Capture the cell that displays the provided text and extract its [x, y] central coordinate. 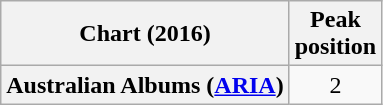
Australian Albums (ARIA) [145, 85]
Chart (2016) [145, 34]
Peakposition [335, 34]
2 [335, 85]
